Provide the (X, Y) coordinate of the cell's center where the given text is located.  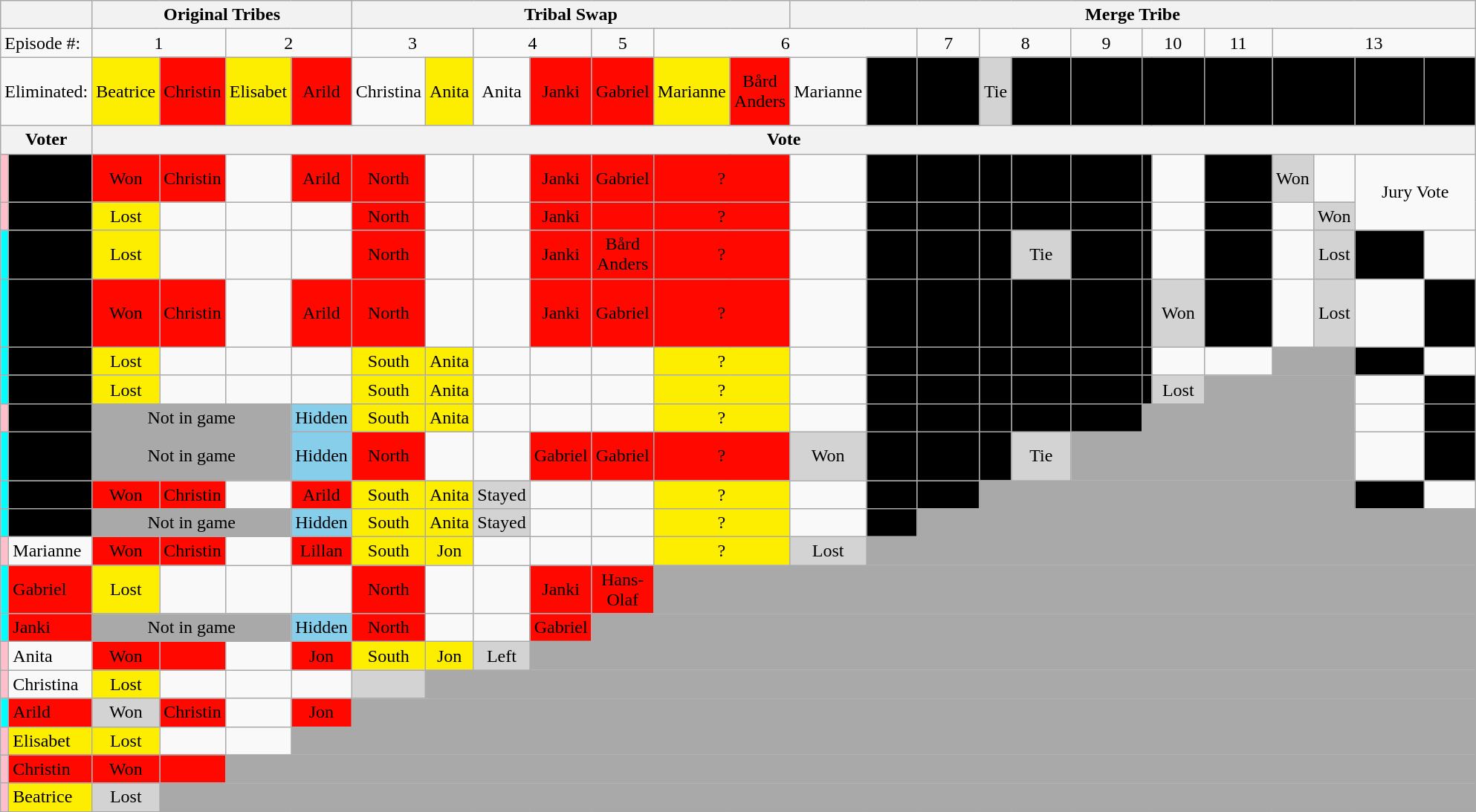
1 (159, 43)
Voter (46, 140)
Left (502, 656)
Morten, (1238, 91)
Original Tribes (222, 15)
8 (1026, 43)
5 (623, 43)
Episode #: (46, 43)
13 (1374, 43)
11 (1238, 43)
MortenMorten (1238, 313)
10 (1173, 43)
4 (532, 43)
Morten (51, 361)
Hans-Olaf (623, 590)
Vote (783, 140)
Merge Tribe (1133, 15)
7 (948, 43)
Immune (1238, 254)
Hans-OlafNo vote (1314, 91)
9 (1106, 43)
Eliminated: (46, 91)
2 (288, 43)
Jury Vote (1415, 192)
3 (412, 43)
Tribal Swap (571, 15)
Catherine (51, 216)
6 (785, 43)
